Extract the [x, y] coordinate from the center of the cell holding the provided text.  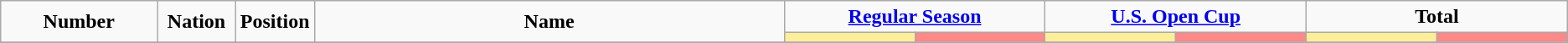
Position [275, 22]
Name [549, 22]
Number [79, 22]
Total [1437, 17]
U.S. Open Cup [1176, 17]
Regular Season [915, 17]
Nation [197, 22]
